Detect which cell encompasses the target text, then output its (x, y) center coordinate. 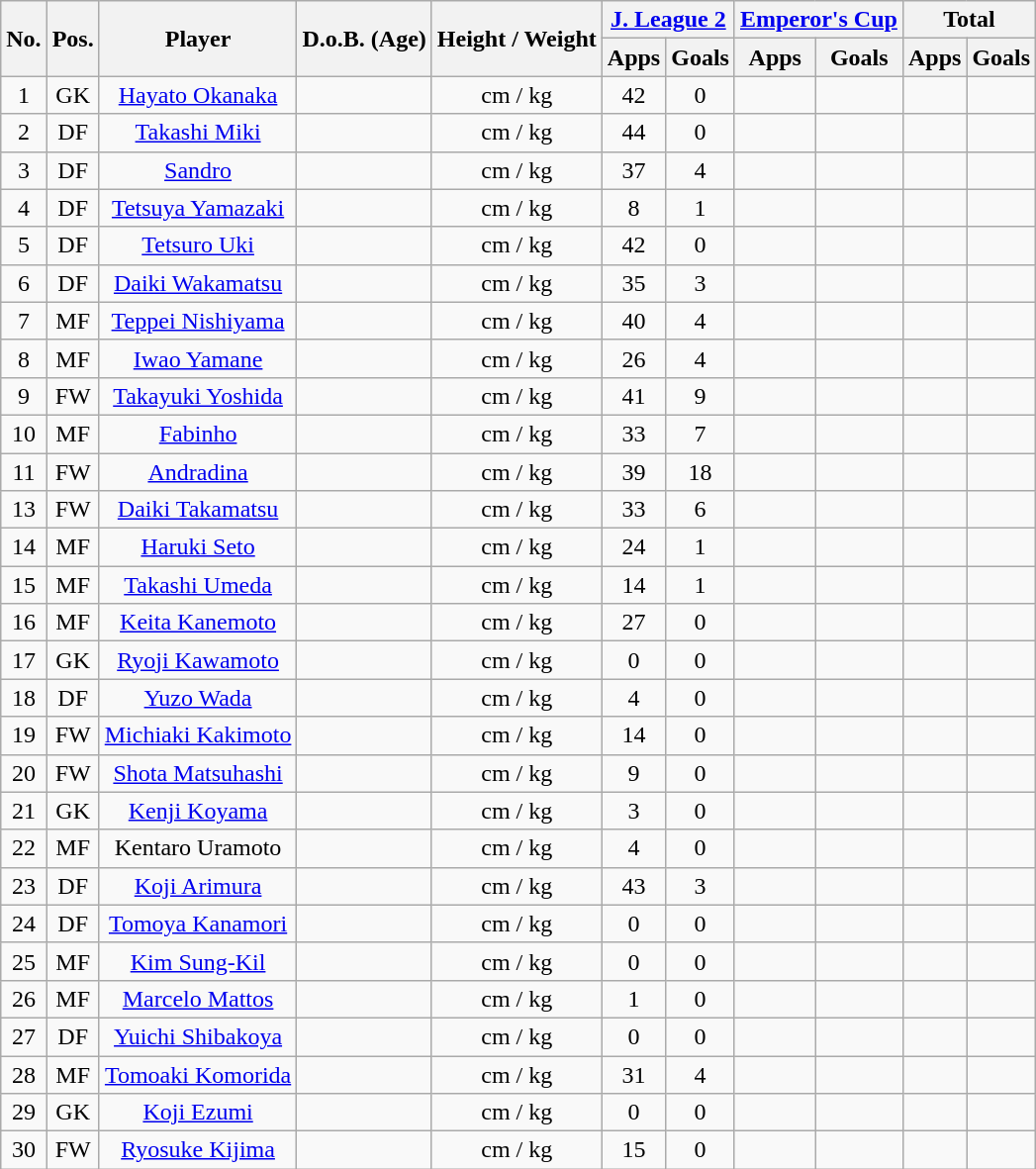
D.o.B. (Age) (364, 39)
Yuzo Wada (198, 698)
Daiki Takamatsu (198, 510)
Total (969, 20)
Michiaki Kakimoto (198, 735)
Keita Kanemoto (198, 623)
39 (633, 472)
Fabinho (198, 434)
29 (24, 1113)
44 (633, 133)
Kim Sung-Kil (198, 961)
Hayato Okanaka (198, 95)
Marcelo Mattos (198, 999)
Tomoaki Komorida (198, 1074)
43 (633, 886)
35 (633, 283)
Takashi Miki (198, 133)
5 (24, 245)
Daiki Wakamatsu (198, 283)
Sandro (198, 170)
Player (198, 39)
41 (633, 396)
31 (633, 1074)
Yuichi Shibakoya (198, 1036)
Kentaro Uramoto (198, 848)
Takashi Umeda (198, 585)
Tetsuya Yamazaki (198, 208)
13 (24, 510)
Andradina (198, 472)
Pos. (73, 39)
Kenji Koyama (198, 811)
25 (24, 961)
No. (24, 39)
28 (24, 1074)
Koji Arimura (198, 886)
Haruki Seto (198, 547)
22 (24, 848)
10 (24, 434)
Ryoji Kawamoto (198, 660)
Koji Ezumi (198, 1113)
20 (24, 773)
J. League 2 (668, 20)
16 (24, 623)
Tomoya Kanamori (198, 924)
Teppei Nishiyama (198, 321)
Ryosuke Kijima (198, 1150)
23 (24, 886)
Iwao Yamane (198, 358)
30 (24, 1150)
Shota Matsuhashi (198, 773)
Takayuki Yoshida (198, 396)
Tetsuro Uki (198, 245)
21 (24, 811)
17 (24, 660)
40 (633, 321)
2 (24, 133)
11 (24, 472)
Height / Weight (517, 39)
19 (24, 735)
Emperor's Cup (818, 20)
37 (633, 170)
